Extract the (x, y) coordinate from the center of the cell holding the provided text.  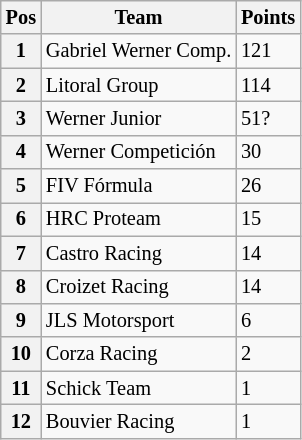
15 (268, 219)
51? (268, 118)
9 (21, 320)
8 (21, 287)
Gabriel Werner Comp. (138, 51)
Team (138, 17)
11 (21, 388)
4 (21, 152)
26 (268, 186)
Corza Racing (138, 354)
7 (21, 253)
Castro Racing (138, 253)
3 (21, 118)
Points (268, 17)
10 (21, 354)
JLS Motorsport (138, 320)
30 (268, 152)
Litoral Group (138, 85)
114 (268, 85)
FIV Fórmula (138, 186)
Werner Junior (138, 118)
Werner Competición (138, 152)
Croizet Racing (138, 287)
121 (268, 51)
HRC Proteam (138, 219)
Bouvier Racing (138, 421)
Pos (21, 17)
Schick Team (138, 388)
12 (21, 421)
5 (21, 186)
